Locate the cell with the specified text and output its (X, Y) center coordinate. 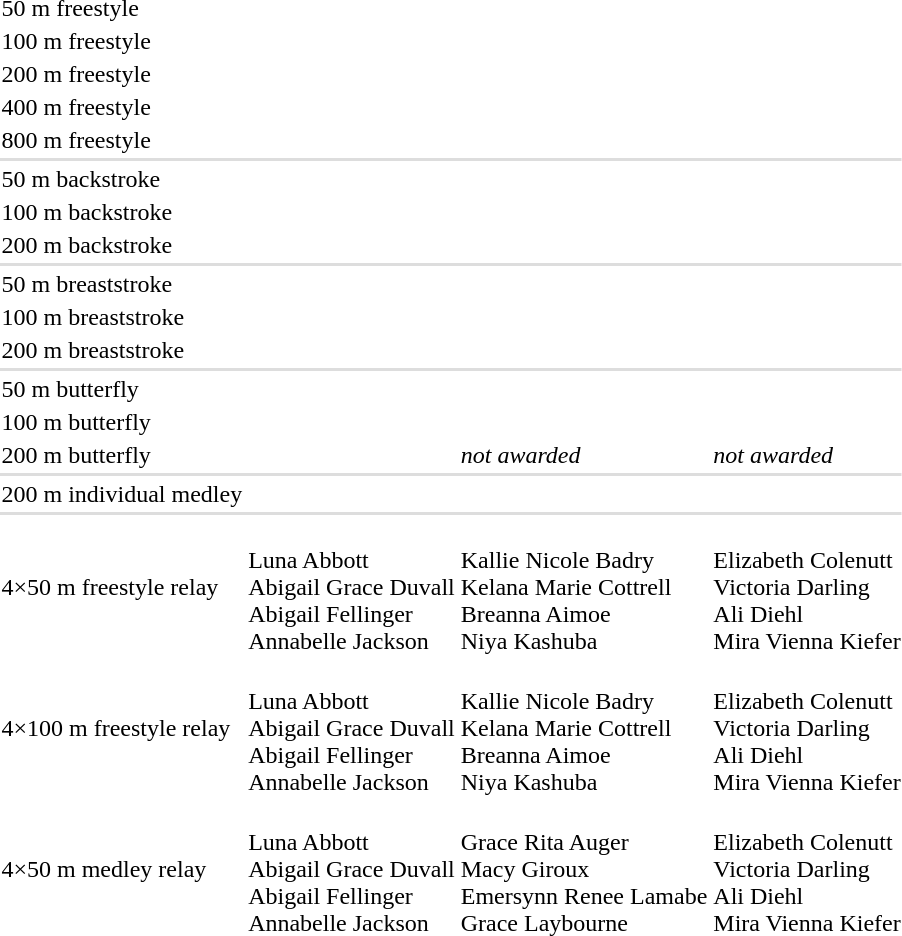
50 m butterfly (122, 389)
200 m individual medley (122, 494)
100 m breaststroke (122, 317)
4×100 m freestyle relay (122, 728)
200 m breaststroke (122, 350)
100 m freestyle (122, 41)
50 m backstroke (122, 179)
100 m butterfly (122, 422)
200 m backstroke (122, 245)
800 m freestyle (122, 140)
400 m freestyle (122, 107)
200 m butterfly (122, 455)
50 m breaststroke (122, 284)
4×50 m freestyle relay (122, 587)
100 m backstroke (122, 212)
200 m freestyle (122, 74)
